Return (x, y) of the center of cell containing provided text 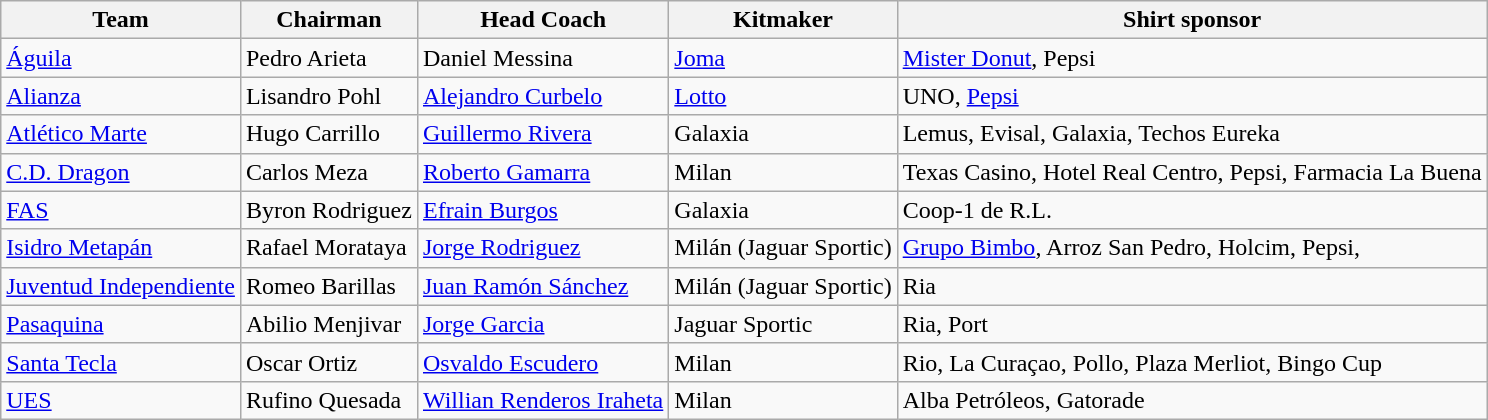
Ria (1192, 286)
Atlético Marte (121, 134)
Kitmaker (783, 20)
Abilio Menjivar (328, 324)
C.D. Dragon (121, 172)
Efrain Burgos (542, 210)
Rufino Quesada (328, 400)
Jorge Rodriguez (542, 248)
Head Coach (542, 20)
Jorge Garcia (542, 324)
Pedro Arieta (328, 58)
Texas Casino, Hotel Real Centro, Pepsi, Farmacia La Buena (1192, 172)
Byron Rodriguez (328, 210)
Coop-1 de R.L. (1192, 210)
UNO, Pepsi (1192, 96)
Carlos Meza (328, 172)
Pasaquina (121, 324)
Romeo Barillas (328, 286)
Águila (121, 58)
Alianza (121, 96)
Willian Renderos Iraheta (542, 400)
Isidro Metapán (121, 248)
Lemus, Evisal, Galaxia, Techos Eureka (1192, 134)
Shirt sponsor (1192, 20)
Daniel Messina (542, 58)
Lotto (783, 96)
Chairman (328, 20)
Team (121, 20)
Roberto Gamarra (542, 172)
Alejandro Curbelo (542, 96)
Osvaldo Escudero (542, 362)
Alba Petróleos, Gatorade (1192, 400)
Santa Tecla (121, 362)
Jaguar Sportic (783, 324)
Guillermo Rivera (542, 134)
Juventud Independiente (121, 286)
Hugo Carrillo (328, 134)
Joma (783, 58)
UES (121, 400)
Rio, La Curaçao, Pollo, Plaza Merliot, Bingo Cup (1192, 362)
Lisandro Pohl (328, 96)
Grupo Bimbo, Arroz San Pedro, Holcim, Pepsi, (1192, 248)
Ria, Port (1192, 324)
Mister Donut, Pepsi (1192, 58)
Juan Ramón Sánchez (542, 286)
FAS (121, 210)
Oscar Ortiz (328, 362)
Rafael Morataya (328, 248)
